Search for the cell housing the specified text and yield its (X, Y) center coordinate. 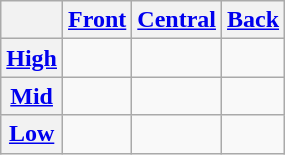
Front (98, 20)
High (32, 58)
Central (177, 20)
Mid (32, 96)
Low (32, 134)
Back (254, 20)
